Return (x, y) of the center of cell containing provided text 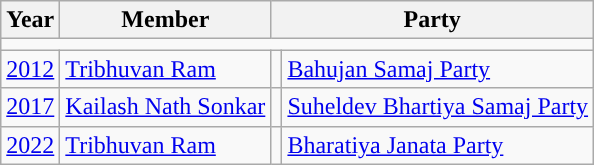
Year (30, 20)
Suheldev Bhartiya Samaj Party (438, 107)
Party (432, 20)
2022 (30, 145)
Bahujan Samaj Party (438, 69)
Kailash Nath Sonkar (166, 107)
Bharatiya Janata Party (438, 145)
Member (166, 20)
2017 (30, 107)
2012 (30, 69)
